Return the (X, Y) coordinate for the center point of the cell that contains the specified text.  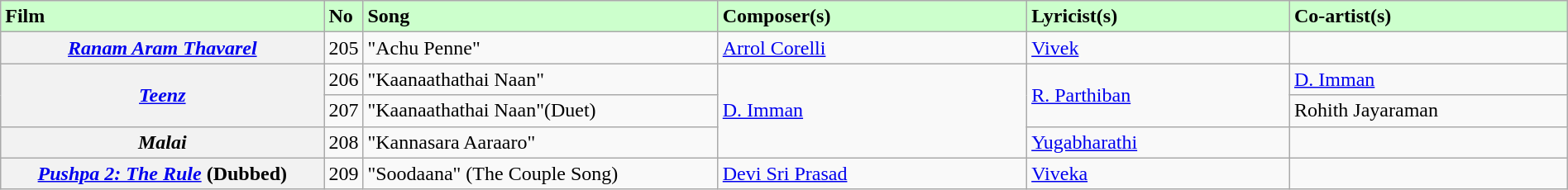
Film (162, 17)
Co-artist(s) (1428, 17)
Vivek (1159, 48)
R. Parthiban (1159, 95)
No (344, 17)
"Kannasara Aaraaro" (541, 142)
Yugabharathi (1159, 142)
Arrol Corelli (872, 48)
Devi Sri Prasad (872, 173)
Ranam Aram Thavarel (162, 48)
"Kaanaathathai Naan" (541, 79)
Malai (162, 142)
"Soodaana" (The Couple Song) (541, 173)
205 (344, 48)
Teenz (162, 95)
Lyricist(s) (1159, 17)
Pushpa 2: The Rule (Dubbed) (162, 173)
207 (344, 111)
"Achu Penne" (541, 48)
209 (344, 173)
208 (344, 142)
206 (344, 79)
Rohith Jayaraman (1428, 111)
Viveka (1159, 173)
Song (541, 17)
Composer(s) (872, 17)
"Kaanaathathai Naan"(Duet) (541, 111)
